Return [X, Y] of the center of cell containing provided text 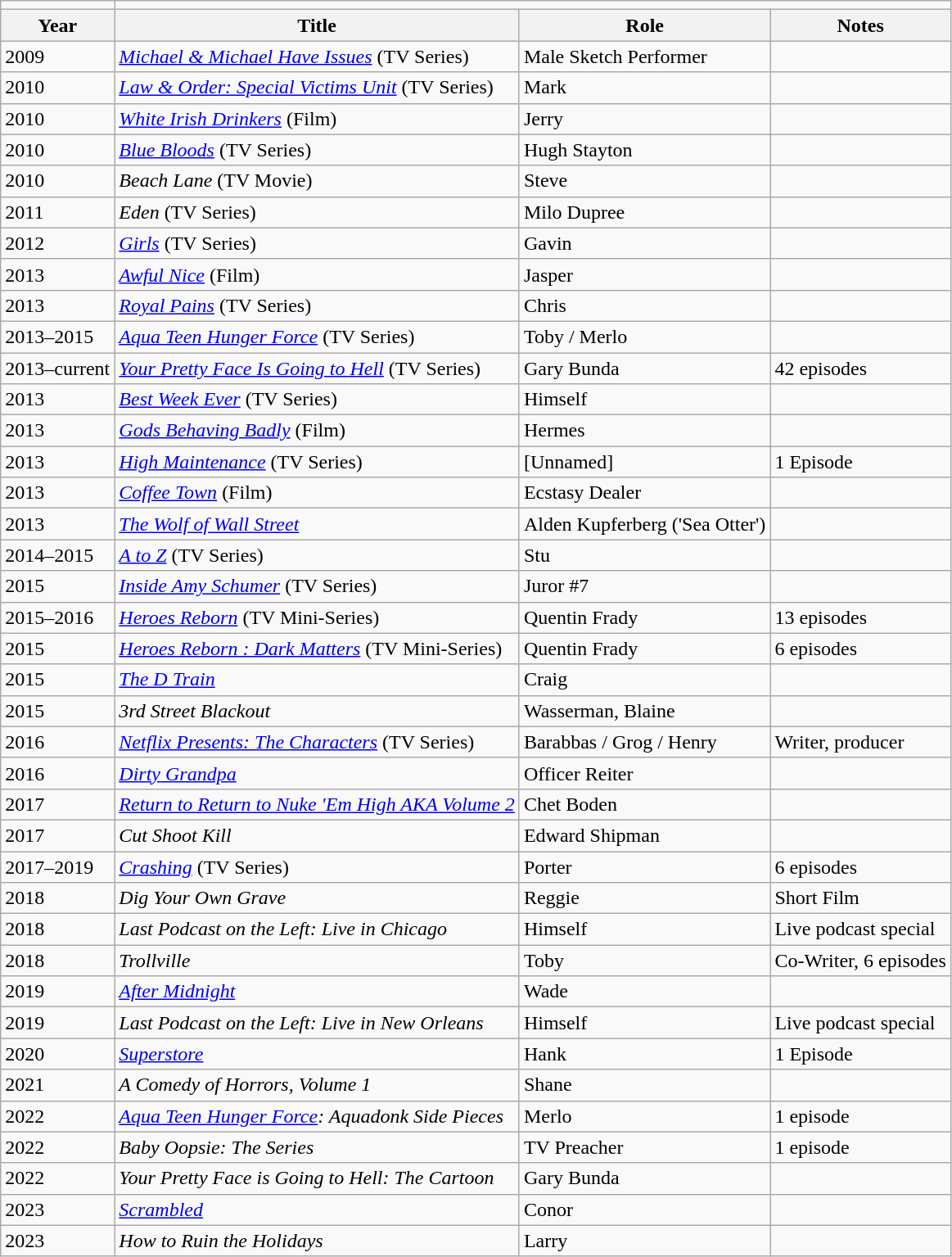
Dirty Grandpa [318, 773]
White Irish Drinkers (Film) [318, 119]
Chet Boden [644, 804]
Return to Return to Nuke 'Em High AKA Volume 2 [318, 804]
Stu [644, 555]
Baby Oopsie: The Series [318, 1147]
Title [318, 25]
[Unnamed] [644, 462]
2021 [57, 1085]
2014–2015 [57, 555]
Blue Bloods (TV Series) [318, 150]
Last Podcast on the Left: Live in New Orleans [318, 1023]
Chris [644, 305]
Gods Behaving Badly (Film) [318, 431]
Ecstasy Dealer [644, 493]
Girls (TV Series) [318, 243]
Eden (TV Series) [318, 212]
Milo Dupree [644, 212]
Role [644, 25]
Year [57, 25]
Best Week Ever (TV Series) [318, 400]
A to Z (TV Series) [318, 555]
Steve [644, 181]
The Wolf of Wall Street [318, 524]
Shane [644, 1085]
TV Preacher [644, 1147]
Heroes Reborn (TV Mini-Series) [318, 617]
Mark [644, 88]
Crashing (TV Series) [318, 867]
Male Sketch Performer [644, 57]
Juror #7 [644, 586]
The D Train [318, 680]
Conor [644, 1210]
After Midnight [318, 992]
Your Pretty Face Is Going to Hell (TV Series) [318, 368]
Jerry [644, 119]
Hank [644, 1054]
Aqua Teen Hunger Force: Aquadonk Side Pieces [318, 1116]
Officer Reiter [644, 773]
3rd Street Blackout [318, 711]
Hugh Stayton [644, 150]
2020 [57, 1054]
Inside Amy Schumer (TV Series) [318, 586]
13 episodes [860, 617]
Larry [644, 1241]
Craig [644, 680]
Superstore [318, 1054]
Wade [644, 992]
Short Film [860, 898]
2013–current [57, 368]
Netflix Presents: The Characters (TV Series) [318, 742]
Toby / Merlo [644, 337]
Gavin [644, 243]
Alden Kupferberg ('Sea Otter') [644, 524]
Wasserman, Blaine [644, 711]
Trollville [318, 961]
Cut Shoot Kill [318, 835]
Jasper [644, 274]
2017–2019 [57, 867]
Reggie [644, 898]
Royal Pains (TV Series) [318, 305]
How to Ruin the Holidays [318, 1241]
Aqua Teen Hunger Force (TV Series) [318, 337]
42 episodes [860, 368]
Your Pretty Face is Going to Hell: The Cartoon [318, 1178]
Toby [644, 961]
Porter [644, 867]
Dig Your Own Grave [318, 898]
Scrambled [318, 1210]
2015–2016 [57, 617]
Merlo [644, 1116]
Hermes [644, 431]
Law & Order: Special Victims Unit (TV Series) [318, 88]
2013–2015 [57, 337]
Notes [860, 25]
Michael & Michael Have Issues (TV Series) [318, 57]
Heroes Reborn : Dark Matters (TV Mini-Series) [318, 649]
2009 [57, 57]
Last Podcast on the Left: Live in Chicago [318, 929]
A Comedy of Horrors, Volume 1 [318, 1085]
Beach Lane (TV Movie) [318, 181]
2012 [57, 243]
Co-Writer, 6 episodes [860, 961]
Writer, producer [860, 742]
Awful Nice (Film) [318, 274]
Edward Shipman [644, 835]
Coffee Town (Film) [318, 493]
2011 [57, 212]
Barabbas / Grog / Henry [644, 742]
High Maintenance (TV Series) [318, 462]
